Identify which cell holds the provided text, then report its [X, Y] central coordinate. 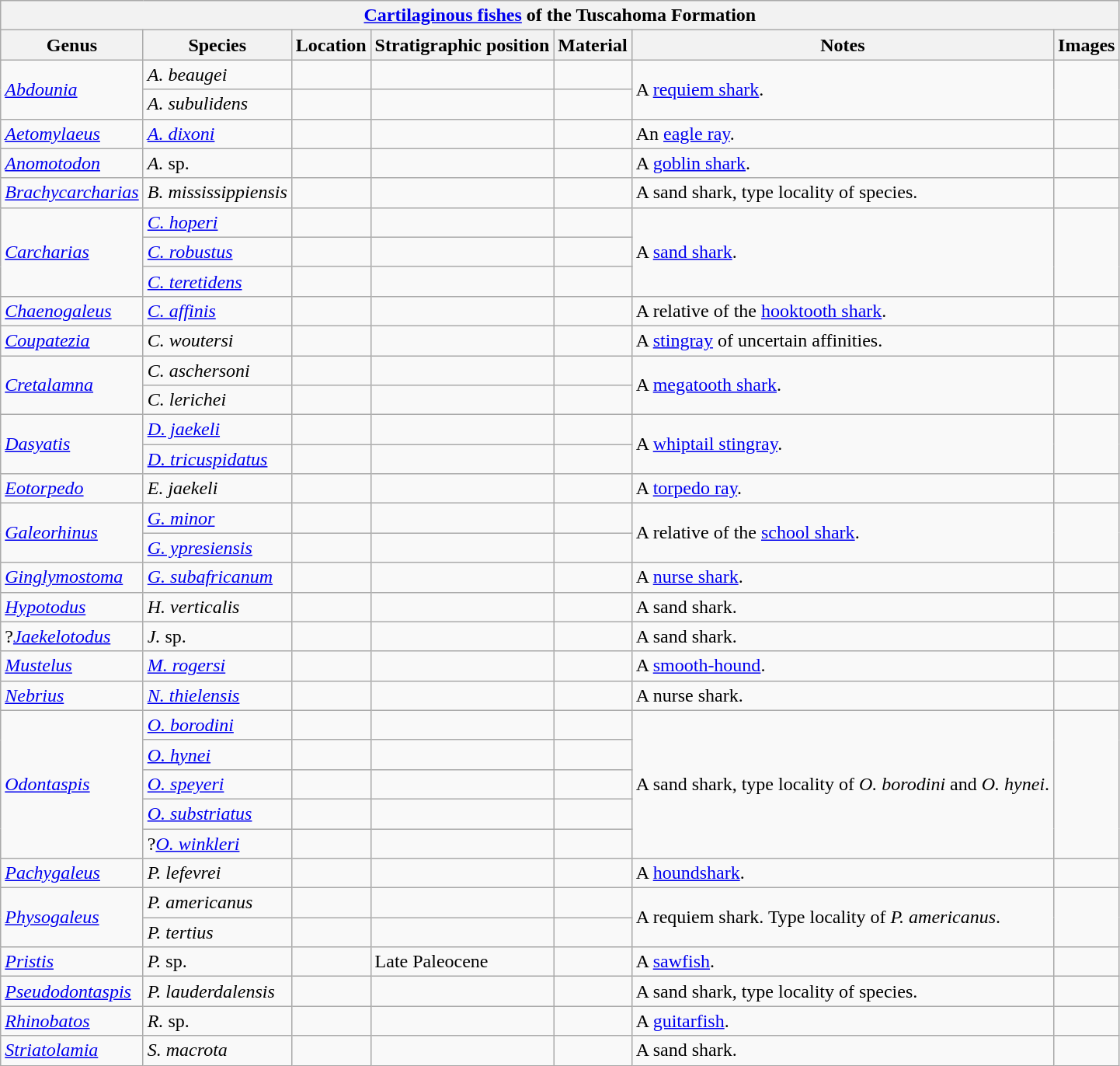
Cretalamna [71, 385]
C. hoperi [217, 222]
O. speyeri [217, 784]
C. woutersi [217, 340]
Striatolamia [71, 1050]
?Jaekelotodus [71, 636]
A. sp. [217, 163]
Hypotodus [71, 607]
A requiem shark. Type locality of P. americanus. [842, 918]
O. hynei [217, 754]
A megatooth shark. [842, 385]
Rhinobatos [71, 1021]
H. verticalis [217, 607]
N. thielensis [217, 695]
A. beaugei [217, 75]
Carcharias [71, 252]
A smooth-hound. [842, 666]
A guitarfish. [842, 1021]
E. jaekeli [217, 489]
P. sp. [217, 962]
P. lefevrei [217, 873]
D. jaekeli [217, 430]
R. sp. [217, 1021]
Notes [842, 45]
Aetomylaeus [71, 134]
Images [1087, 45]
Anomotodon [71, 163]
B. mississippiensis [217, 193]
D. tricuspidatus [217, 459]
An eagle ray. [842, 134]
G. subafricanum [217, 577]
S. macrota [217, 1050]
A relative of the school shark. [842, 533]
A. subulidens [217, 104]
Chaenogaleus [71, 311]
C. teretidens [217, 281]
A stingray of uncertain affinities. [842, 340]
Cartilaginous fishes of the Tuscahoma Formation [560, 16]
A sand shark, type locality of O. borodini and O. hynei. [842, 784]
M. rogersi [217, 666]
?O. winkleri [217, 843]
P. lauderdalensis [217, 991]
Material [593, 45]
C. robustus [217, 252]
Location [331, 45]
Mustelus [71, 666]
A goblin shark. [842, 163]
G. ypresiensis [217, 548]
A whiptail stingray. [842, 444]
Nebrius [71, 695]
Physogaleus [71, 918]
A relative of the hooktooth shark. [842, 311]
Genus [71, 45]
Stratigraphic position [462, 45]
G. minor [217, 518]
A. dixoni [217, 134]
A torpedo ray. [842, 489]
Odontaspis [71, 784]
Ginglymostoma [71, 577]
O. substriatus [217, 813]
Pseudodontaspis [71, 991]
J. sp. [217, 636]
A requiem shark. [842, 89]
C. lerichei [217, 400]
Galeorhinus [71, 533]
P. americanus [217, 903]
Coupatezia [71, 340]
A sawfish. [842, 962]
C. affinis [217, 311]
Pachygaleus [71, 873]
Late Paleocene [462, 962]
Abdounia [71, 89]
Pristis [71, 962]
O. borodini [217, 725]
P. tertius [217, 932]
C. aschersoni [217, 371]
Brachycarcharias [71, 193]
Species [217, 45]
Dasyatis [71, 444]
A houndshark. [842, 873]
Eotorpedo [71, 489]
